Search for the cell housing the specified text and yield its [X, Y] center coordinate. 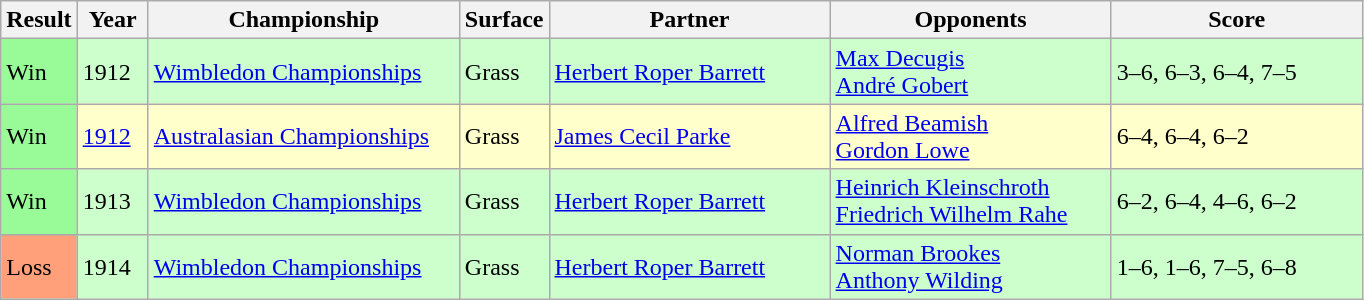
6–2, 6–4, 4–6, 6–2 [1236, 202]
Result [39, 20]
Norman Brookes Anthony Wilding [970, 266]
1913 [112, 202]
Alfred Beamish Gordon Lowe [970, 136]
James Cecil Parke [690, 136]
Surface [504, 20]
Score [1236, 20]
Opponents [970, 20]
Championship [304, 20]
Australasian Championships [304, 136]
1914 [112, 266]
Year [112, 20]
Heinrich Kleinschroth Friedrich Wilhelm Rahe [970, 202]
3–6, 6–3, 6–4, 7–5 [1236, 72]
Max Decugis André Gobert [970, 72]
Loss [39, 266]
6–4, 6–4, 6–2 [1236, 136]
1–6, 1–6, 7–5, 6–8 [1236, 266]
Partner [690, 20]
